From the cell containing the given text, extract its center point as (X, Y) coordinate. 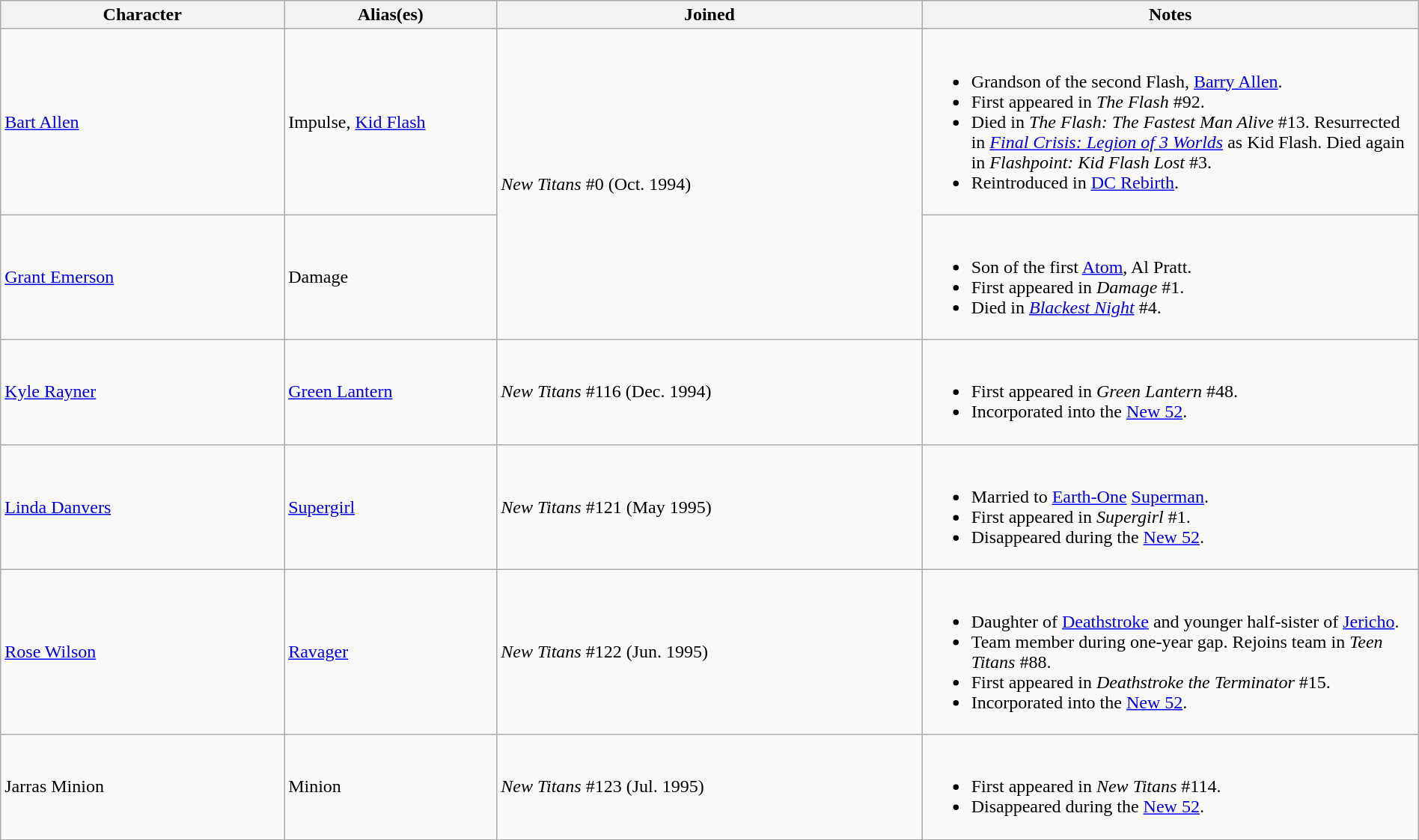
Impulse, Kid Flash (391, 122)
New Titans #116 (Dec. 1994) (709, 392)
Jarras Minion (142, 787)
Grant Emerson (142, 277)
New Titans #123 (Jul. 1995) (709, 787)
Linda Danvers (142, 507)
Supergirl (391, 507)
Rose Wilson (142, 652)
Ravager (391, 652)
Kyle Rayner (142, 392)
Green Lantern (391, 392)
Damage (391, 277)
Married to Earth-One Superman.First appeared in Supergirl #1.Disappeared during the New 52. (1171, 507)
New Titans #121 (May 1995) (709, 507)
First appeared in New Titans #114.Disappeared during the New 52. (1171, 787)
First appeared in Green Lantern #48.Incorporated into the New 52. (1171, 392)
Character (142, 15)
New Titans #0 (Oct. 1994) (709, 184)
Bart Allen (142, 122)
Joined (709, 15)
Son of the first Atom, Al Pratt.First appeared in Damage #1.Died in Blackest Night #4. (1171, 277)
New Titans #122 (Jun. 1995) (709, 652)
Notes (1171, 15)
Minion (391, 787)
Alias(es) (391, 15)
